Search for the cell housing the specified text and yield its [X, Y] center coordinate. 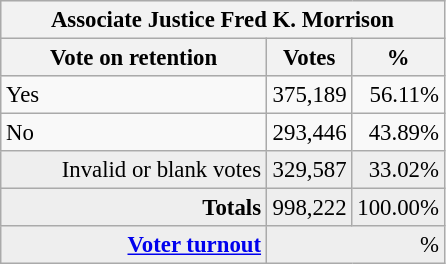
Yes [134, 95]
Associate Justice Fred K. Morrison [222, 20]
33.02% [398, 170]
Vote on retention [134, 58]
Voter turnout [134, 245]
Totals [134, 208]
998,222 [309, 208]
100.00% [398, 208]
329,587 [309, 170]
375,189 [309, 95]
56.11% [398, 95]
43.89% [398, 133]
Invalid or blank votes [134, 170]
293,446 [309, 133]
No [134, 133]
Votes [309, 58]
